Identify which cell holds the provided text, then report its [x, y] central coordinate. 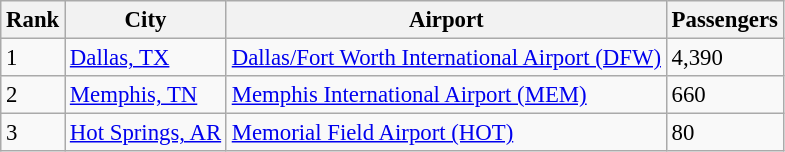
Dallas, TX [146, 58]
3 [33, 133]
80 [724, 133]
4,390 [724, 58]
Airport [446, 20]
660 [724, 95]
1 [33, 58]
Memphis, TN [146, 95]
City [146, 20]
2 [33, 95]
Memphis International Airport (MEM) [446, 95]
Memorial Field Airport (HOT) [446, 133]
Passengers [724, 20]
Hot Springs, AR [146, 133]
Rank [33, 20]
Dallas/Fort Worth International Airport (DFW) [446, 58]
